Extract the (x, y) coordinate from the center of the cell holding the provided text.  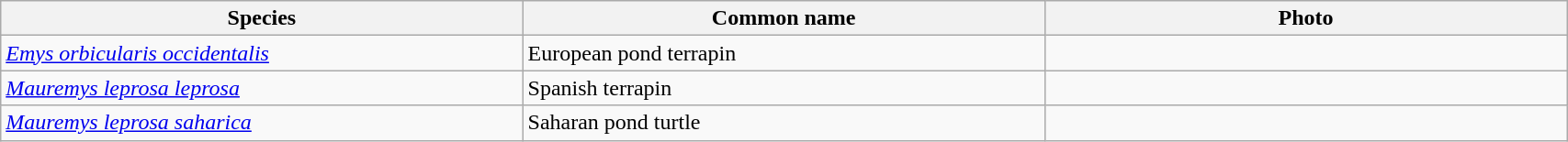
European pond terrapin (784, 53)
Mauremys leprosa leprosa (262, 88)
Photo (1305, 18)
Common name (784, 18)
Emys orbicularis occidentalis (262, 53)
Species (262, 18)
Mauremys leprosa saharica (262, 123)
Saharan pond turtle (784, 123)
Spanish terrapin (784, 88)
